Detect which cell encompasses the target text, then output its [X, Y] center coordinate. 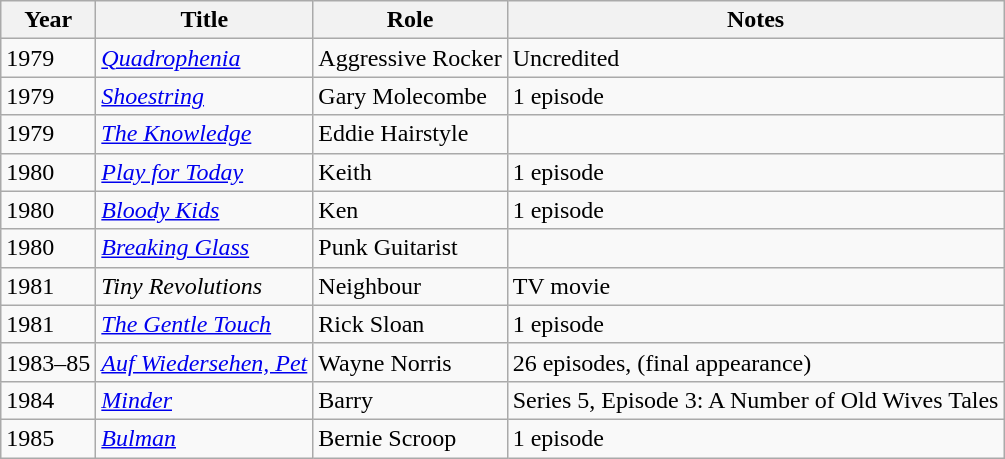
1984 [48, 400]
Barry [410, 400]
Auf Wiedersehen, Pet [204, 362]
1983–85 [48, 362]
Punk Guitarist [410, 248]
Series 5, Episode 3: A Number of Old Wives Tales [756, 400]
Uncredited [756, 58]
Bernie Scroop [410, 438]
Shoestring [204, 96]
Notes [756, 20]
Aggressive Rocker [410, 58]
Title [204, 20]
Rick Sloan [410, 324]
Bloody Kids [204, 210]
Gary Molecombe [410, 96]
Bulman [204, 438]
Quadrophenia [204, 58]
Play for Today [204, 172]
Minder [204, 400]
Year [48, 20]
Neighbour [410, 286]
The Knowledge [204, 134]
Wayne Norris [410, 362]
Eddie Hairstyle [410, 134]
The Gentle Touch [204, 324]
Breaking Glass [204, 248]
26 episodes, (final appearance) [756, 362]
Role [410, 20]
1985 [48, 438]
Ken [410, 210]
Keith [410, 172]
TV movie [756, 286]
Tiny Revolutions [204, 286]
